Search for the cell housing the specified text and yield its [x, y] center coordinate. 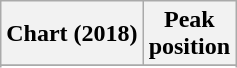
Peakposition [189, 34]
Chart (2018) [72, 34]
